From the cell containing the given text, extract its center point as [X, Y] coordinate. 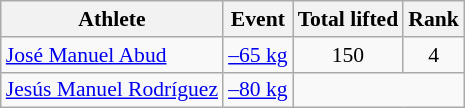
150 [348, 55]
José Manuel Abud [112, 55]
Jesús Manuel Rodríguez [112, 90]
Athlete [112, 19]
–80 kg [258, 90]
–65 kg [258, 55]
Rank [434, 19]
Event [258, 19]
4 [434, 55]
Total lifted [348, 19]
